From the cell containing the given text, extract its center point as (X, Y) coordinate. 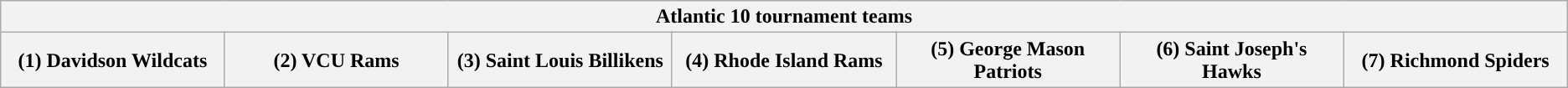
(2) VCU Rams (337, 60)
(6) Saint Joseph's Hawks (1231, 60)
(1) Davidson Wildcats (112, 60)
(5) George Mason Patriots (1008, 60)
(7) Richmond Spiders (1456, 60)
Atlantic 10 tournament teams (784, 17)
(4) Rhode Island Rams (784, 60)
(3) Saint Louis Billikens (560, 60)
